Provide the (x, y) coordinate of the cell's center where the given text is located.  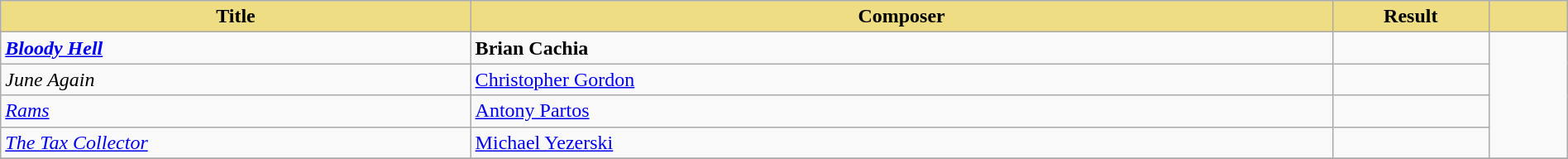
Bloody Hell (236, 48)
Rams (236, 111)
Christopher Gordon (901, 79)
June Again (236, 79)
Result (1411, 17)
Michael Yezerski (901, 142)
Composer (901, 17)
Antony Partos (901, 111)
The Tax Collector (236, 142)
Title (236, 17)
Brian Cachia (901, 48)
